Search for the cell housing the specified text and yield its (x, y) center coordinate. 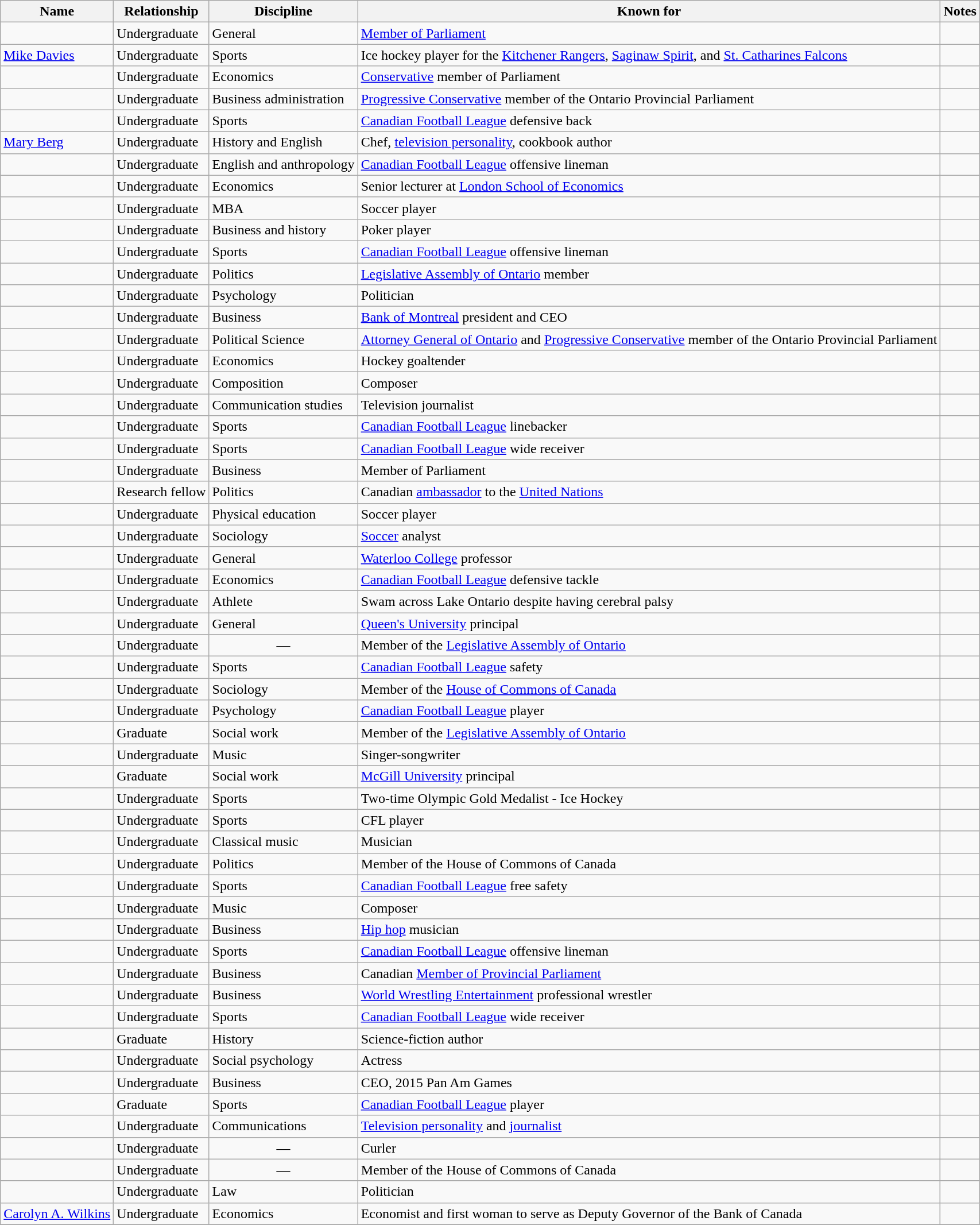
Hockey goaltender (649, 361)
Poker player (649, 230)
Television journalist (649, 405)
Economist and first woman to serve as Deputy Governor of the Bank of Canada (649, 1214)
Canadian Football League defensive tackle (649, 579)
Chef, television personality, cookbook author (649, 142)
Relationship (161, 11)
Progressive Conservative member of the Ontario Provincial Parliament (649, 99)
Law (284, 1192)
Television personality and journalist (649, 1126)
Communication studies (284, 405)
Business and history (284, 230)
Known for (649, 11)
Mike Davies (57, 55)
Communications (284, 1126)
Composition (284, 383)
Research fellow (161, 492)
Canadian Football League linebacker (649, 427)
Two-time Olympic Gold Medalist - Ice Hockey (649, 798)
Curler (649, 1148)
Classical music (284, 842)
Queen's University principal (649, 623)
CFL player (649, 820)
World Wrestling Entertainment professional wrestler (649, 995)
Notes (960, 11)
Conservative member of Parliament (649, 77)
Canadian Football League safety (649, 667)
Physical education (284, 514)
Attorney General of Ontario and Progressive Conservative member of the Ontario Provincial Parliament (649, 339)
Canadian Football League defensive back (649, 121)
History (284, 1039)
Name (57, 11)
Canadian Member of Provincial Parliament (649, 973)
Social psychology (284, 1061)
Musician (649, 842)
Swam across Lake Ontario despite having cerebral palsy (649, 601)
Mary Berg (57, 142)
Hip hop musician (649, 929)
Political Science (284, 339)
McGill University principal (649, 776)
Business administration (284, 99)
History and English (284, 142)
MBA (284, 208)
Bank of Montreal president and CEO (649, 318)
Athlete (284, 601)
Ice hockey player for the Kitchener Rangers, Saginaw Spirit, and St. Catharines Falcons (649, 55)
Legislative Assembly of Ontario member (649, 274)
English and anthropology (284, 164)
Singer-songwriter (649, 755)
Discipline (284, 11)
Senior lecturer at London School of Economics (649, 186)
Canadian ambassador to the United Nations (649, 492)
CEO, 2015 Pan Am Games (649, 1083)
Waterloo College professor (649, 558)
Carolyn A. Wilkins (57, 1214)
Science-fiction author (649, 1039)
Actress (649, 1061)
Canadian Football League free safety (649, 886)
Soccer analyst (649, 536)
